Determine the (x, y) coordinate at the center of the cell enclosing the given text.  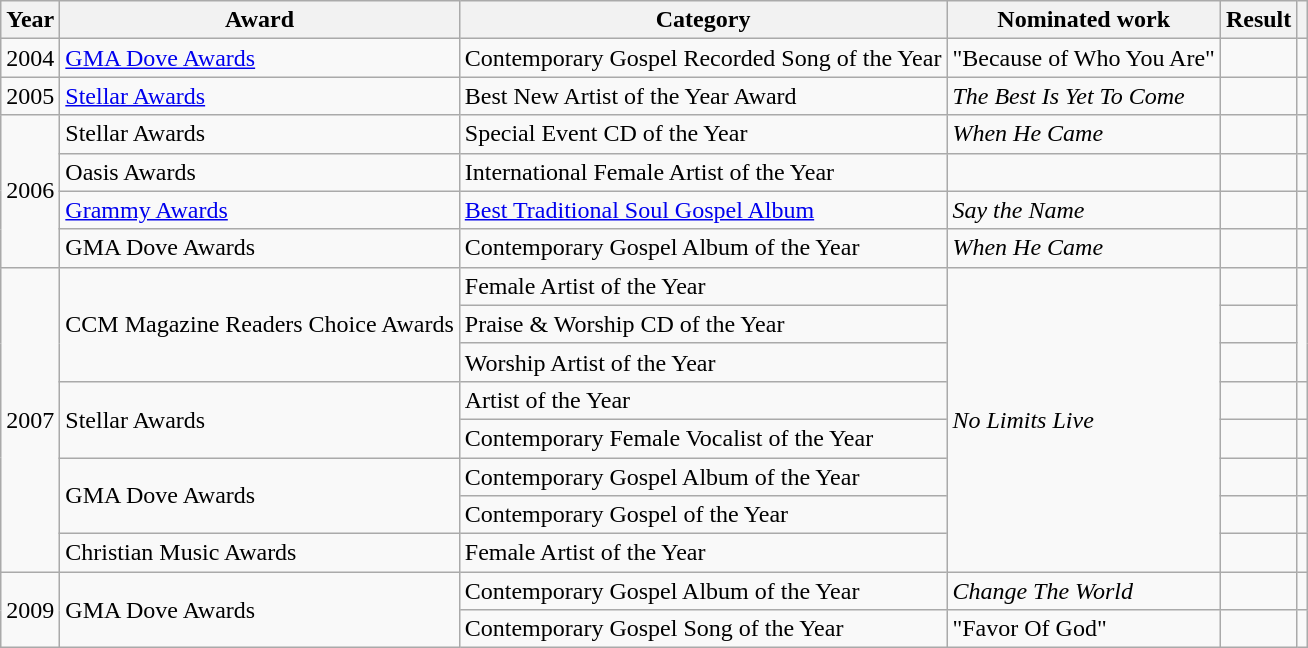
2007 (30, 419)
2005 (30, 96)
Christian Music Awards (260, 553)
Award (260, 20)
CCM Magazine Readers Choice Awards (260, 324)
Contemporary Female Vocalist of the Year (703, 438)
Artist of the Year (703, 400)
Best New Artist of the Year Award (703, 96)
International Female Artist of the Year (703, 172)
2006 (30, 191)
Oasis Awards (260, 172)
Year (30, 20)
Contemporary Gospel Song of the Year (703, 629)
Nominated work (1084, 20)
Say the Name (1084, 210)
The Best Is Yet To Come (1084, 96)
2009 (30, 610)
Praise & Worship CD of the Year (703, 324)
Contemporary Gospel of the Year (703, 515)
Result (1258, 20)
Special Event CD of the Year (703, 134)
"Favor Of God" (1084, 629)
Category (703, 20)
Grammy Awards (260, 210)
2004 (30, 58)
Best Traditional Soul Gospel Album (703, 210)
"Because of Who You Are" (1084, 58)
Change The World (1084, 591)
No Limits Live (1084, 419)
Worship Artist of the Year (703, 362)
Contemporary Gospel Recorded Song of the Year (703, 58)
